Return the (X, Y) coordinate for the center point of the cell that contains the specified text.  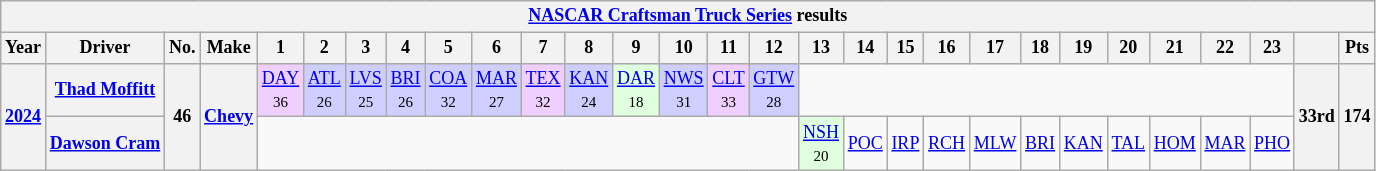
KAN24 (589, 90)
Driver (104, 48)
1 (280, 48)
LVS25 (366, 90)
POC (865, 144)
174 (1357, 116)
2024 (24, 116)
15 (906, 48)
COA32 (448, 90)
MLW (994, 144)
3 (366, 48)
Chevy (229, 116)
NWS31 (684, 90)
16 (947, 48)
DAY36 (280, 90)
DAR18 (636, 90)
2 (324, 48)
CLT33 (728, 90)
NSH20 (822, 144)
Pts (1357, 48)
23 (1272, 48)
PHO (1272, 144)
HOM (1174, 144)
14 (865, 48)
20 (1128, 48)
Dawson Cram (104, 144)
BRI (1040, 144)
RCH (947, 144)
7 (543, 48)
11 (728, 48)
4 (406, 48)
IRP (906, 144)
MAR27 (497, 90)
33rd (1316, 116)
17 (994, 48)
10 (684, 48)
MAR (1225, 144)
GTW28 (774, 90)
KAN (1083, 144)
BRI26 (406, 90)
5 (448, 48)
TAL (1128, 144)
9 (636, 48)
8 (589, 48)
12 (774, 48)
NASCAR Craftsman Truck Series results (688, 16)
TEX32 (543, 90)
Year (24, 48)
ATL26 (324, 90)
Thad Moffitt (104, 90)
No. (182, 48)
19 (1083, 48)
18 (1040, 48)
Make (229, 48)
22 (1225, 48)
46 (182, 116)
21 (1174, 48)
13 (822, 48)
6 (497, 48)
